Output the (x, y) coordinate of the center of the cell containing the given text.  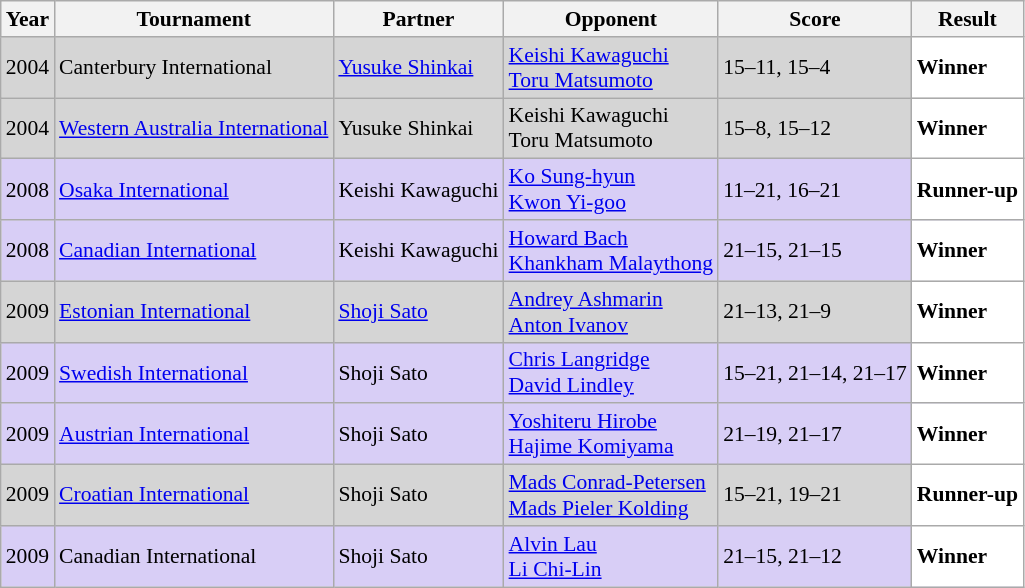
Chris Langridge David Lindley (612, 372)
Opponent (612, 19)
Canterbury International (194, 68)
21–19, 21–17 (815, 434)
Ko Sung-hyun Kwon Yi-goo (612, 190)
15–11, 15–4 (815, 68)
Osaka International (194, 190)
15–21, 19–21 (815, 496)
Howard Bach Khankham Malaythong (612, 250)
Andrey Ashmarin Anton Ivanov (612, 312)
Estonian International (194, 312)
Score (815, 19)
15–21, 21–14, 21–17 (815, 372)
Western Australia International (194, 128)
Austrian International (194, 434)
21–15, 21–15 (815, 250)
Partner (418, 19)
Yoshiteru Hirobe Hajime Komiyama (612, 434)
21–15, 21–12 (815, 556)
Alvin Lau Li Chi-Lin (612, 556)
Year (28, 19)
Croatian International (194, 496)
Result (968, 19)
Mads Conrad-Petersen Mads Pieler Kolding (612, 496)
Tournament (194, 19)
21–13, 21–9 (815, 312)
Swedish International (194, 372)
11–21, 16–21 (815, 190)
15–8, 15–12 (815, 128)
